From the cell containing the given text, extract its center point as (X, Y) coordinate. 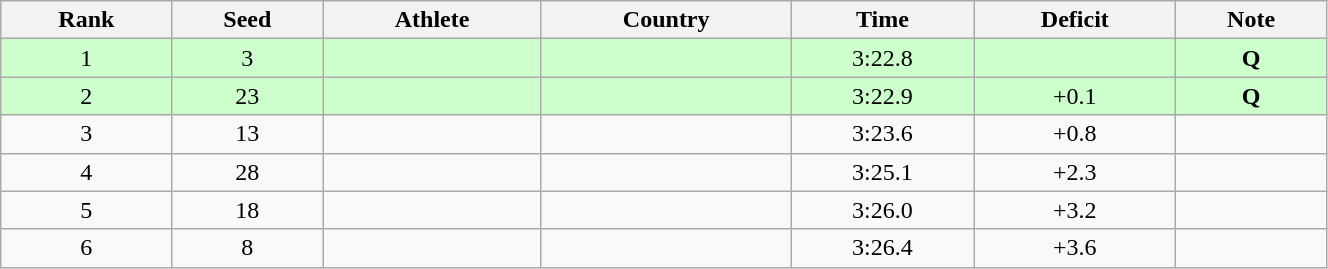
Seed (248, 20)
3:26.4 (882, 248)
3:25.1 (882, 172)
2 (86, 96)
+3.2 (1075, 210)
4 (86, 172)
+2.3 (1075, 172)
1 (86, 58)
+0.8 (1075, 134)
Note (1252, 20)
Time (882, 20)
3:26.0 (882, 210)
Deficit (1075, 20)
Athlete (432, 20)
18 (248, 210)
3:23.6 (882, 134)
6 (86, 248)
Rank (86, 20)
Country (666, 20)
+3.6 (1075, 248)
13 (248, 134)
8 (248, 248)
5 (86, 210)
28 (248, 172)
3:22.8 (882, 58)
3:22.9 (882, 96)
+0.1 (1075, 96)
23 (248, 96)
